Search for the cell housing the specified text and yield its [x, y] center coordinate. 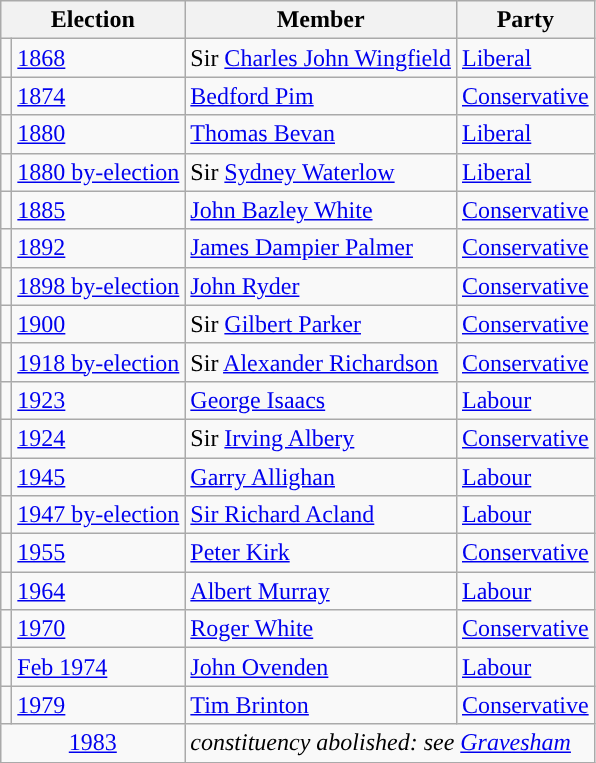
1918 by-election [98, 362]
1945 [98, 477]
constituency abolished: see Gravesham [390, 743]
James Dampier Palmer [321, 248]
1970 [98, 629]
1983 [93, 743]
Peter Kirk [321, 553]
1880 by-election [98, 172]
Sir Alexander Richardson [321, 362]
Sir Irving Albery [321, 438]
1898 by-election [98, 286]
Party [525, 20]
1868 [98, 58]
Bedford Pim [321, 96]
Thomas Bevan [321, 134]
1923 [98, 400]
1979 [98, 705]
Sir Gilbert Parker [321, 324]
Sir Richard Acland [321, 515]
Election [93, 20]
1955 [98, 553]
Albert Murray [321, 591]
Feb 1974 [98, 667]
1900 [98, 324]
Tim Brinton [321, 705]
Sir Charles John Wingfield [321, 58]
John Ryder [321, 286]
1924 [98, 438]
1885 [98, 210]
Sir Sydney Waterlow [321, 172]
George Isaacs [321, 400]
1892 [98, 248]
Member [321, 20]
John Ovenden [321, 667]
Roger White [321, 629]
1874 [98, 96]
Garry Allighan [321, 477]
1964 [98, 591]
1947 by-election [98, 515]
1880 [98, 134]
John Bazley White [321, 210]
